Scan for the cell matching the given text and deliver its [X, Y] coordinate at center. 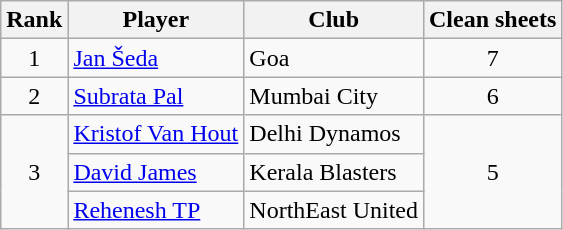
Subrata Pal [156, 96]
3 [34, 172]
Rehenesh TP [156, 210]
Kerala Blasters [334, 172]
Kristof Van Hout [156, 134]
Rank [34, 20]
Clean sheets [492, 20]
Mumbai City [334, 96]
2 [34, 96]
Goa [334, 58]
Delhi Dynamos [334, 134]
Club [334, 20]
6 [492, 96]
NorthEast United [334, 210]
David James [156, 172]
Jan Šeda [156, 58]
1 [34, 58]
7 [492, 58]
5 [492, 172]
Player [156, 20]
